Capture the cell that displays the provided text and extract its (X, Y) central coordinate. 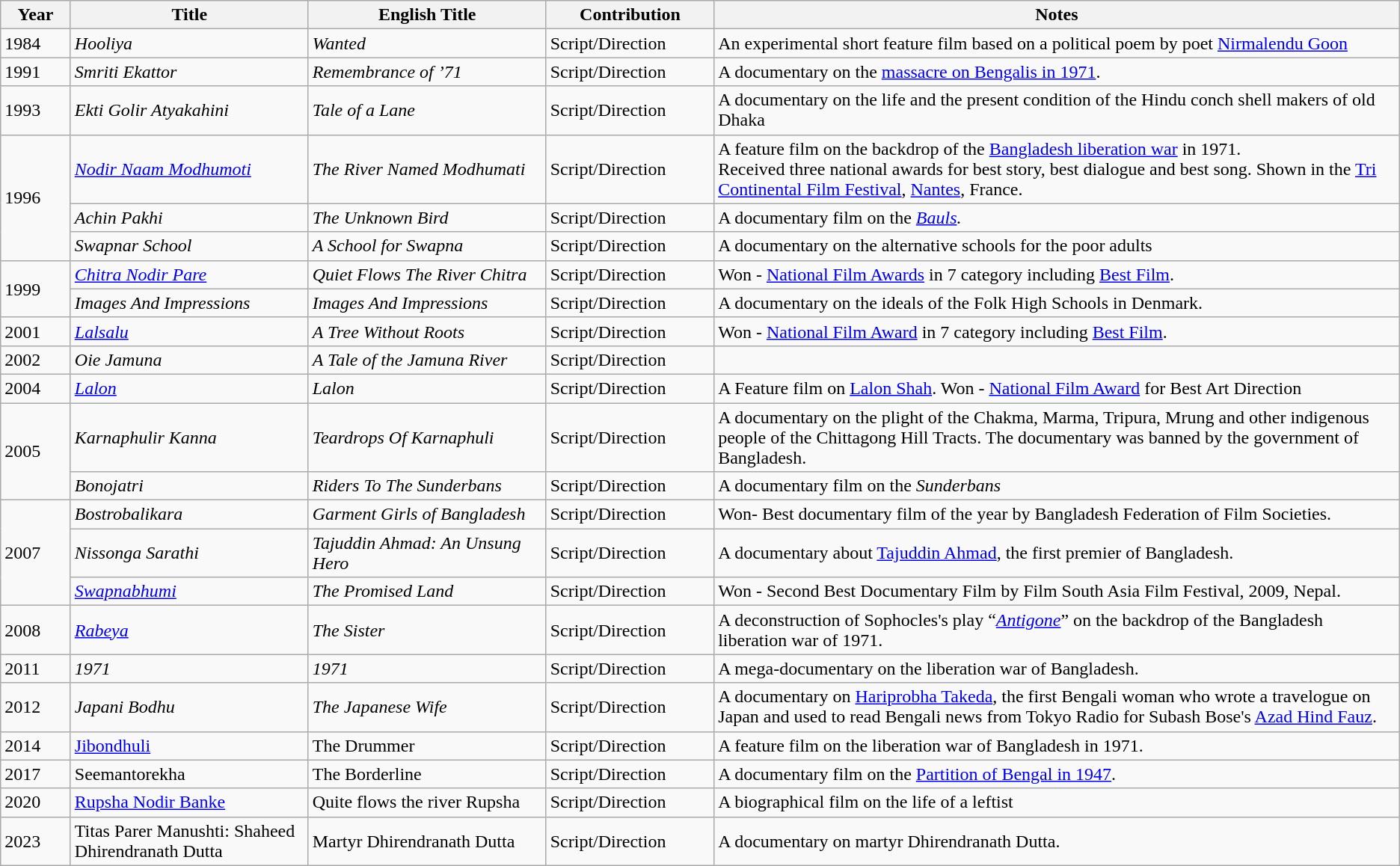
Quite flows the river Rupsha (427, 802)
Ekti Golir Atyakahini (189, 111)
A feature film on the liberation war of Bangladesh in 1971. (1057, 746)
2014 (36, 746)
Achin Pakhi (189, 218)
A School for Swapna (427, 246)
A documentary on the massacre on Bengalis in 1971. (1057, 72)
Jibondhuli (189, 746)
Contribution (630, 15)
Karnaphulir Kanna (189, 437)
Bonojatri (189, 486)
A documentary about Tajuddin Ahmad, the first premier of Bangladesh. (1057, 553)
A biographical film on the life of a leftist (1057, 802)
Hooliya (189, 43)
2004 (36, 388)
Won - National Film Awards in 7 category including Best Film. (1057, 274)
Won - National Film Award in 7 category including Best Film. (1057, 331)
Tale of a Lane (427, 111)
2008 (36, 630)
1993 (36, 111)
Remembrance of ’71 (427, 72)
Rabeya (189, 630)
A Tale of the Jamuna River (427, 360)
2023 (36, 841)
Year (36, 15)
A documentary film on the Sunderbans (1057, 486)
Garment Girls of Bangladesh (427, 515)
2005 (36, 451)
Title (189, 15)
A documentary film on the Partition of Bengal in 1947. (1057, 774)
2017 (36, 774)
Bostrobalikara (189, 515)
Martyr Dhirendranath Dutta (427, 841)
Wanted (427, 43)
A documentary on martyr Dhirendranath Dutta. (1057, 841)
2011 (36, 669)
Nissonga Sarathi (189, 553)
Swapnar School (189, 246)
Japani Bodhu (189, 707)
Rupsha Nodir Banke (189, 802)
A documentary on the life and the present condition of the Hindu conch shell makers of old Dhaka (1057, 111)
Chitra Nodir Pare (189, 274)
Teardrops Of Karnaphuli (427, 437)
Nodir Naam Modhumoti (189, 169)
2002 (36, 360)
A documentary on the ideals of the Folk High Schools in Denmark. (1057, 303)
A documentary on the alternative schools for the poor adults (1057, 246)
2001 (36, 331)
Titas Parer Manushti: Shaheed Dhirendranath Dutta (189, 841)
The Borderline (427, 774)
The Sister (427, 630)
The Unknown Bird (427, 218)
A documentary film on the Bauls. (1057, 218)
A Tree Without Roots (427, 331)
The Promised Land (427, 592)
A deconstruction of Sophocles's play “Antigone” on the backdrop of the Bangladesh liberation war of 1971. (1057, 630)
1999 (36, 289)
Oie Jamuna (189, 360)
Won - Second Best Documentary Film by Film South Asia Film Festival, 2009, Nepal. (1057, 592)
Seemantorekha (189, 774)
Won- Best documentary film of the year by Bangladesh Federation of Film Societies. (1057, 515)
English Title (427, 15)
Quiet Flows The River Chitra (427, 274)
A mega-documentary on the liberation war of Bangladesh. (1057, 669)
Riders To The Sunderbans (427, 486)
Smriti Ekattor (189, 72)
Lalsalu (189, 331)
2020 (36, 802)
2012 (36, 707)
1991 (36, 72)
A Feature film on Lalon Shah. Won - National Film Award for Best Art Direction (1057, 388)
The Japanese Wife (427, 707)
Swapnabhumi (189, 592)
Tajuddin Ahmad: An Unsung Hero (427, 553)
Notes (1057, 15)
2007 (36, 553)
An experimental short feature film based on a political poem by poet Nirmalendu Goon (1057, 43)
The Drummer (427, 746)
The River Named Modhumati (427, 169)
1984 (36, 43)
1996 (36, 197)
